From the cell containing the given text, extract its center point as (X, Y) coordinate. 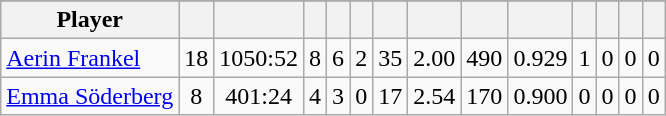
490 (484, 58)
1 (584, 58)
3 (338, 96)
17 (390, 96)
2 (362, 58)
Player (90, 20)
0.900 (540, 96)
2.00 (434, 58)
1050:52 (259, 58)
Emma Söderberg (90, 96)
Aerin Frankel (90, 58)
170 (484, 96)
4 (314, 96)
18 (196, 58)
0.929 (540, 58)
6 (338, 58)
401:24 (259, 96)
35 (390, 58)
2.54 (434, 96)
